Extract the (X, Y) coordinate from the center of the cell holding the provided text.  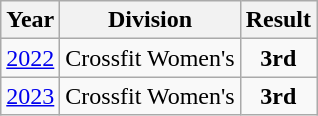
Result (278, 20)
2023 (30, 96)
Division (150, 20)
2022 (30, 58)
Year (30, 20)
